Find where the given text appears and provide that cell's center as [x, y] coordinate. 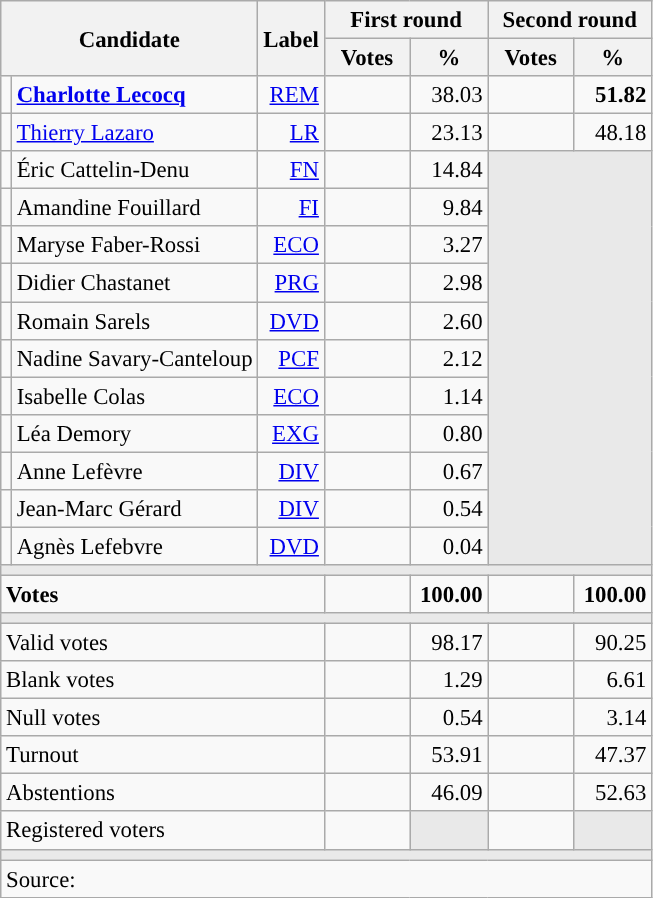
52.63 [612, 793]
2.60 [449, 321]
23.13 [449, 133]
Registered voters [162, 831]
47.37 [612, 755]
Null votes [162, 718]
Turnout [162, 755]
Isabelle Colas [134, 396]
Léa Demory [134, 433]
46.09 [449, 793]
Nadine Savary-Canteloup [134, 358]
Anne Lefèvre [134, 471]
3.27 [449, 245]
First round [406, 20]
Jean-Marc Gérard [134, 509]
Romain Sarels [134, 321]
Blank votes [162, 680]
Thierry Lazaro [134, 133]
REM [291, 95]
Didier Chastanet [134, 283]
98.17 [449, 643]
90.25 [612, 643]
1.29 [449, 680]
3.14 [612, 718]
1.14 [449, 396]
Source: [326, 879]
2.98 [449, 283]
Second round [570, 20]
14.84 [449, 170]
PRG [291, 283]
6.61 [612, 680]
Éric Cattelin-Denu [134, 170]
Amandine Fouillard [134, 208]
53.91 [449, 755]
LR [291, 133]
PCF [291, 358]
Maryse Faber-Rossi [134, 245]
Valid votes [162, 643]
9.84 [449, 208]
Abstentions [162, 793]
FI [291, 208]
48.18 [612, 133]
2.12 [449, 358]
0.80 [449, 433]
0.04 [449, 546]
Label [291, 38]
FN [291, 170]
0.67 [449, 471]
38.03 [449, 95]
Agnès Lefebvre [134, 546]
Charlotte Lecocq [134, 95]
51.82 [612, 95]
Candidate [130, 38]
EXG [291, 433]
